Search for the cell housing the specified text and yield its (X, Y) center coordinate. 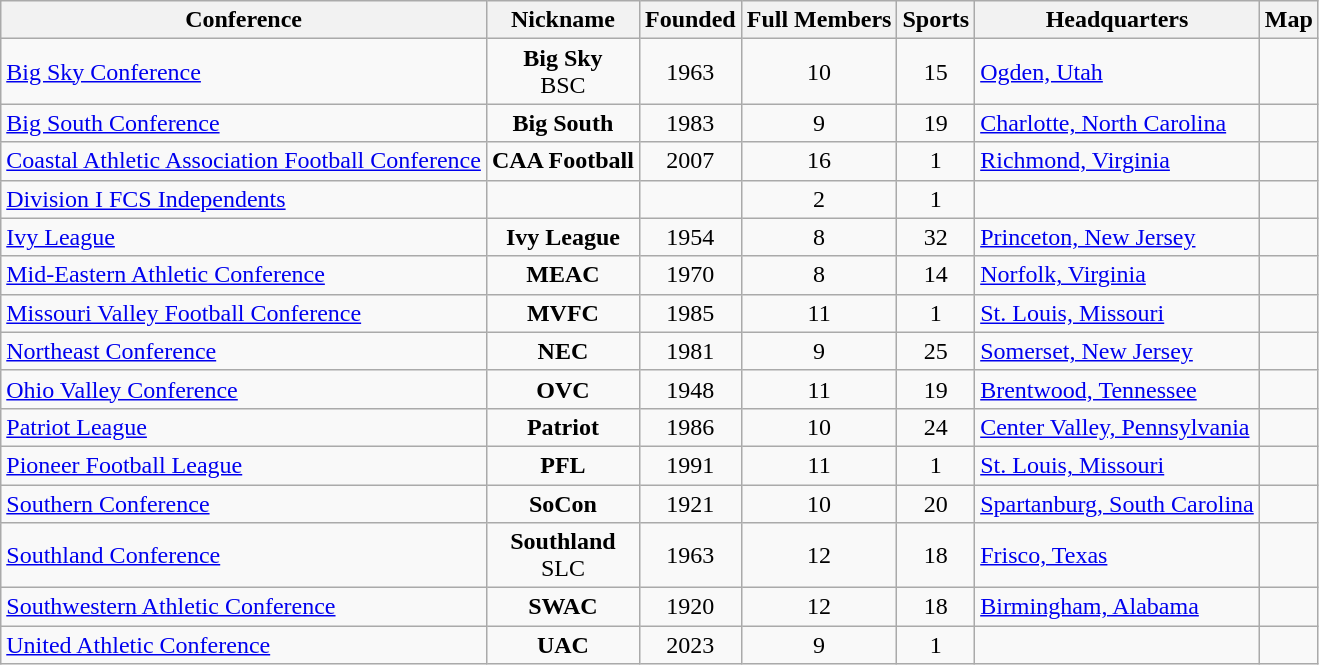
1954 (690, 237)
Big Sky BSC (562, 72)
MVFC (562, 313)
2007 (690, 161)
Center Valley, Pennsylvania (1118, 427)
1981 (690, 351)
Division I FCS Independents (244, 199)
1983 (690, 123)
1991 (690, 465)
Southwestern Athletic Conference (244, 607)
Princeton, New Jersey (1118, 237)
Brentwood, Tennessee (1118, 389)
Map (1288, 20)
Pioneer Football League (244, 465)
Conference (244, 20)
Nickname (562, 20)
Founded (690, 20)
Headquarters (1118, 20)
PFL (562, 465)
24 (936, 427)
SouthlandSLC (562, 556)
Frisco, Texas (1118, 556)
SoCon (562, 503)
Spartanburg, South Carolina (1118, 503)
Full Members (819, 20)
CAA Football (562, 161)
Missouri Valley Football Conference (244, 313)
Coastal Athletic Association Football Conference (244, 161)
Norfolk, Virginia (1118, 275)
Ohio Valley Conference (244, 389)
32 (936, 237)
Somerset, New Jersey (1118, 351)
OVC (562, 389)
1948 (690, 389)
NEC (562, 351)
1921 (690, 503)
20 (936, 503)
Northeast Conference (244, 351)
Birmingham, Alabama (1118, 607)
1986 (690, 427)
2 (819, 199)
15 (936, 72)
Patriot (562, 427)
14 (936, 275)
1970 (690, 275)
Mid-Eastern Athletic Conference (244, 275)
Big Sky Conference (244, 72)
Richmond, Virginia (1118, 161)
Big South Conference (244, 123)
1985 (690, 313)
Ogden, Utah (1118, 72)
Southland Conference (244, 556)
Charlotte, North Carolina (1118, 123)
MEAC (562, 275)
Southern Conference (244, 503)
UAC (562, 645)
2023 (690, 645)
Patriot League (244, 427)
Sports (936, 20)
16 (819, 161)
25 (936, 351)
Big South (562, 123)
SWAC (562, 607)
United Athletic Conference (244, 645)
1920 (690, 607)
